Locate the cell with the specified text and output its (X, Y) center coordinate. 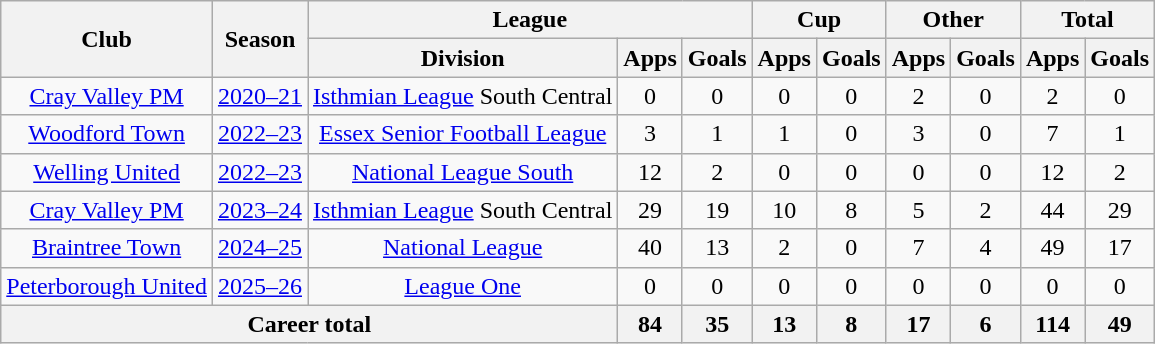
Other (953, 20)
2020–21 (260, 96)
4 (986, 248)
5 (918, 210)
National League (463, 248)
Braintree Town (107, 248)
10 (784, 210)
Season (260, 39)
Welling United (107, 172)
National League South (463, 172)
2024–25 (260, 248)
League One (463, 286)
40 (650, 248)
Cup (819, 20)
Career total (310, 324)
2023–24 (260, 210)
League (530, 20)
Club (107, 39)
84 (650, 324)
Division (463, 58)
19 (717, 210)
114 (1052, 324)
2025–26 (260, 286)
Woodford Town (107, 134)
Total (1087, 20)
Peterborough United (107, 286)
Essex Senior Football League (463, 134)
35 (717, 324)
44 (1052, 210)
6 (986, 324)
